From the cell containing the given text, extract its center point as (x, y) coordinate. 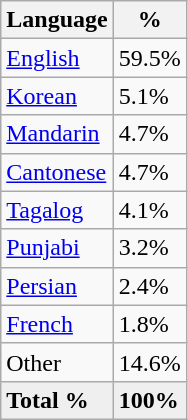
59.5% (150, 58)
4.1% (150, 210)
5.1% (150, 96)
Total % (57, 400)
Punjabi (57, 248)
Language (57, 20)
14.6% (150, 362)
Cantonese (57, 172)
% (150, 20)
Other (57, 362)
Tagalog (57, 210)
French (57, 324)
Persian (57, 286)
Mandarin (57, 134)
English (57, 58)
2.4% (150, 286)
1.8% (150, 324)
3.2% (150, 248)
100% (150, 400)
Korean (57, 96)
